Provide the (X, Y) coordinate of the cell's center where the given text is located.  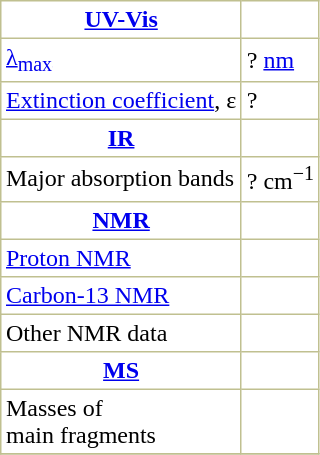
Carbon-13 NMR (122, 295)
Extinction coefficient, ε (122, 101)
λmax (122, 60)
IR (122, 139)
Proton NMR (122, 258)
? cm−1 (280, 179)
? (280, 101)
Major absorption bands (122, 179)
MS (122, 370)
Masses of main fragments (122, 421)
? nm (280, 60)
UV-Vis (122, 20)
Other NMR data (122, 333)
NMR (122, 220)
